Return [x, y] of the center of cell containing provided text 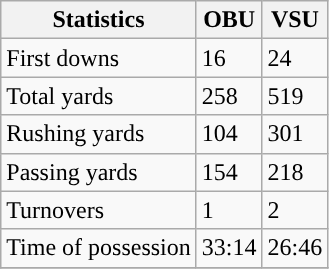
OBU [229, 20]
1 [229, 210]
33:14 [229, 248]
26:46 [295, 248]
Passing yards [99, 172]
Total yards [99, 96]
Statistics [99, 20]
2 [295, 210]
First downs [99, 58]
154 [229, 172]
Turnovers [99, 210]
258 [229, 96]
24 [295, 58]
VSU [295, 20]
Time of possession [99, 248]
218 [295, 172]
519 [295, 96]
16 [229, 58]
Rushing yards [99, 134]
301 [295, 134]
104 [229, 134]
